Identify which cell holds the provided text, then report its [x, y] central coordinate. 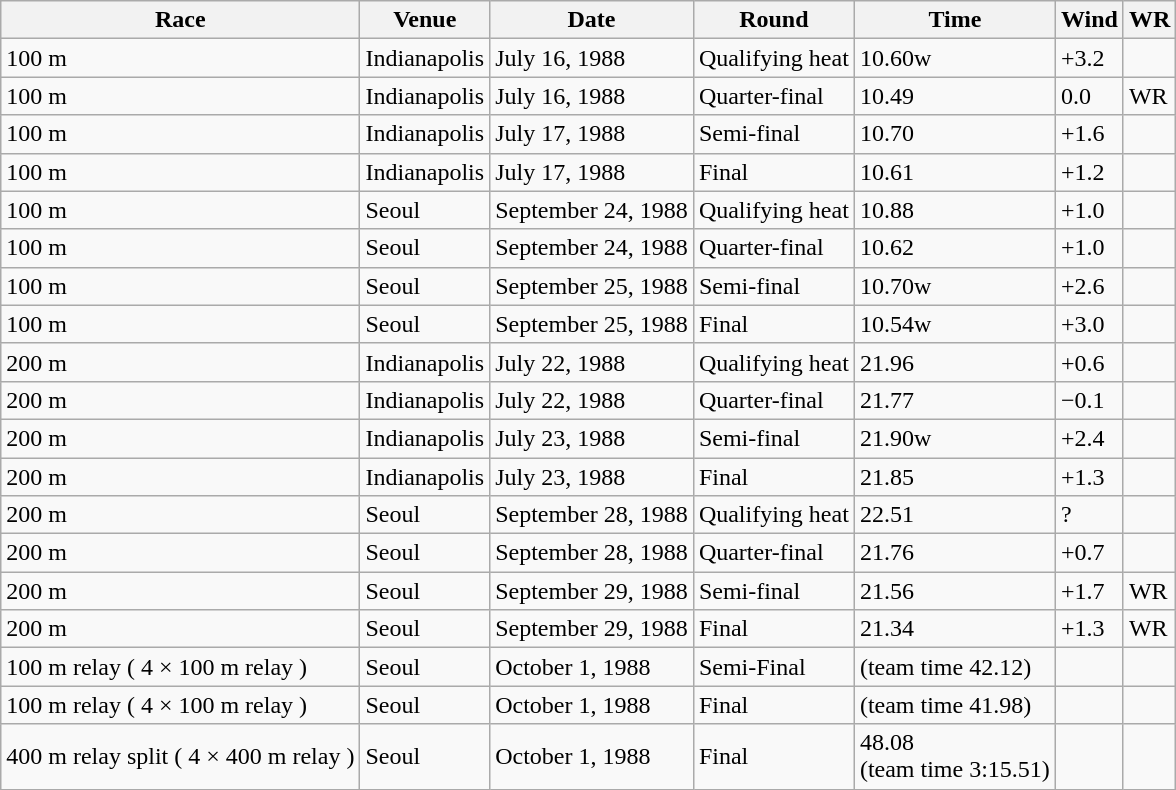
+0.6 [1089, 362]
0.0 [1089, 96]
10.61 [954, 172]
21.76 [954, 553]
Time [954, 20]
10.70w [954, 286]
+2.6 [1089, 286]
+0.7 [1089, 553]
10.49 [954, 96]
10.60w [954, 58]
21.85 [954, 477]
Round [774, 20]
21.34 [954, 629]
400 m relay split ( 4 × 400 m relay ) [180, 756]
−0.1 [1089, 400]
Race [180, 20]
Wind [1089, 20]
10.54w [954, 324]
+3.2 [1089, 58]
21.77 [954, 400]
48.08(team time 3:15.51) [954, 756]
Semi-Final [774, 667]
10.88 [954, 210]
22.51 [954, 515]
? [1089, 515]
(team time 41.98) [954, 705]
+3.0 [1089, 324]
+1.6 [1089, 134]
10.62 [954, 248]
Date [592, 20]
+2.4 [1089, 438]
21.96 [954, 362]
10.70 [954, 134]
Venue [425, 20]
+1.2 [1089, 172]
+1.7 [1089, 591]
(team time 42.12) [954, 667]
21.90w [954, 438]
21.56 [954, 591]
